For the text-containing cell, return its midpoint in (x, y) coordinate format. 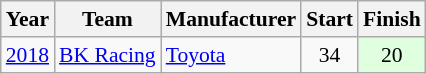
20 (392, 55)
BK Racing (108, 55)
34 (330, 55)
Finish (392, 19)
Toyota (231, 55)
2018 (28, 55)
Start (330, 19)
Manufacturer (231, 19)
Team (108, 19)
Year (28, 19)
